Locate the cell with the specified text and output its [x, y] center coordinate. 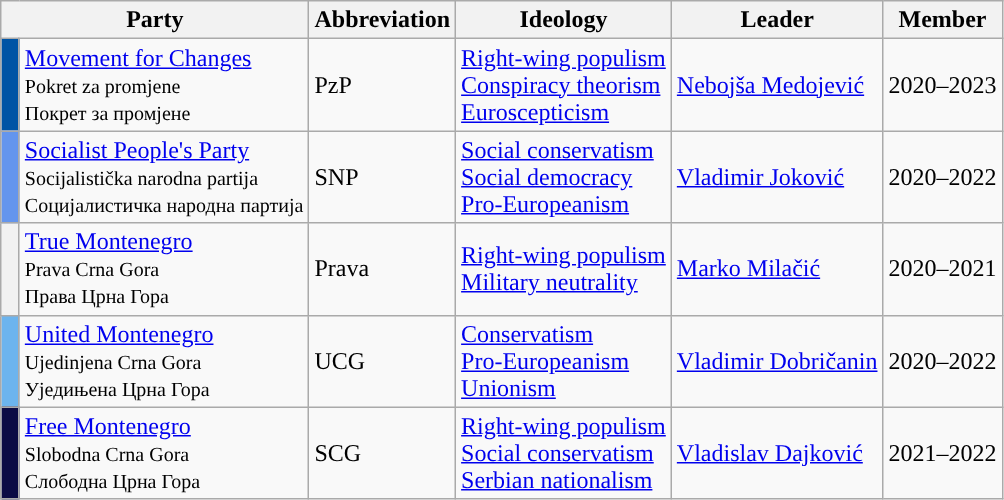
Member [942, 20]
SNP [382, 177]
2020–2021 [942, 269]
Vladimir Dobričanin [777, 361]
Right-wing populismConspiracy theorismEuroscepticism [564, 85]
Party [155, 20]
Social conservatismSocial democracyPro-Europeanism [564, 177]
Marko Milačić [777, 269]
True MontenegroPrava Crna GoraПрава Црна Гора [164, 269]
Nebojša Medojević [777, 85]
Abbreviation [382, 20]
2021–2022 [942, 453]
Vladimir Joković [777, 177]
Socialist People's PartySocijalistička narodna partijaСоцијалистичка народна партија [164, 177]
Ideology [564, 20]
Right-wing populismMilitary neutrality [564, 269]
ConservatismPro-EuropeanismUnionism [564, 361]
UCG [382, 361]
Movement for ChangesPokret za promjeneПокрет за промјене [164, 85]
Right-wing populismSocial conservatismSerbian nationalism [564, 453]
Free MontenegroSlobodna Crna GoraСлободна Црнa Горa [164, 453]
SCG [382, 453]
Vladislav Dajković [777, 453]
Leader [777, 20]
United MontenegroUjedinjena Crna GoraУједињена Црна Гора [164, 361]
PzP [382, 85]
2020–2023 [942, 85]
Prava [382, 269]
